Find where the given text appears and provide that cell's center as [X, Y] coordinate. 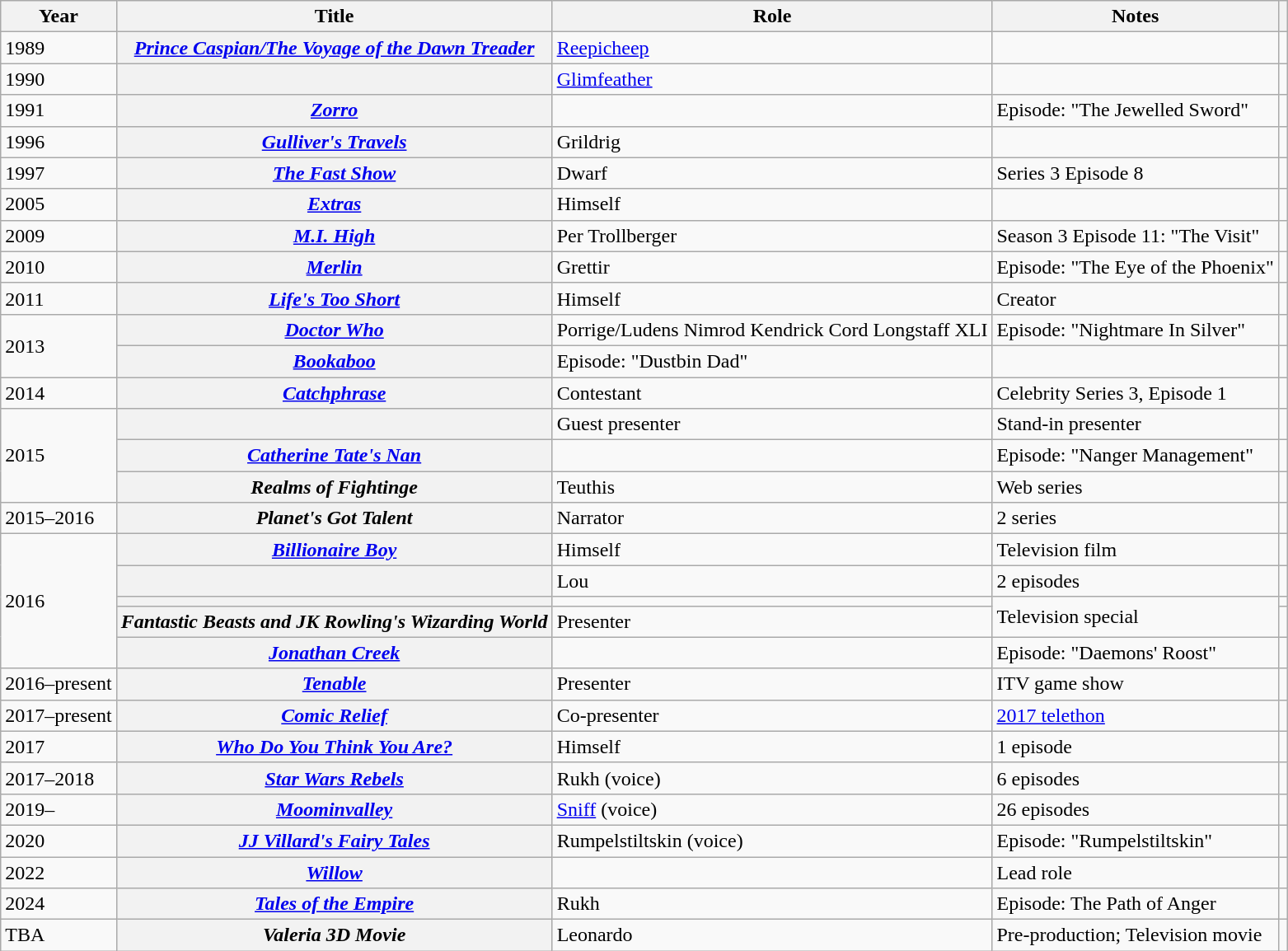
Bookaboo [335, 361]
Comic Relief [335, 715]
2017–present [59, 715]
Year [59, 16]
Web series [1136, 487]
2017 telethon [1136, 715]
Lead role [1136, 873]
Creator [1136, 298]
Glimfeather [772, 79]
Grildrig [772, 142]
1989 [59, 48]
Narrator [772, 518]
Per Trollberger [772, 236]
Notes [1136, 16]
Gulliver's Travels [335, 142]
2022 [59, 873]
1996 [59, 142]
Pre-production; Television movie [1136, 935]
2020 [59, 841]
Prince Caspian/The Voyage of the Dawn Treader [335, 48]
Series 3 Episode 8 [1136, 173]
Leonardo [772, 935]
Episode: "Nightmare In Silver" [1136, 330]
Extras [335, 204]
Life's Too Short [335, 298]
Catherine Tate's Nan [335, 456]
2014 [59, 393]
Zorro [335, 110]
Season 3 Episode 11: "The Visit" [1136, 236]
6 episodes [1136, 778]
2009 [59, 236]
1 episode [1136, 747]
Guest presenter [772, 424]
2017–2018 [59, 778]
Rumpelstiltskin (voice) [772, 841]
Rukh [772, 904]
2015–2016 [59, 518]
2016–present [59, 684]
Willow [335, 873]
Episode: "The Jewelled Sword" [1136, 110]
Episode: "Nanger Management" [1136, 456]
2005 [59, 204]
ITV game show [1136, 684]
Television special [1136, 616]
Episode: "Daemons' Roost" [1136, 653]
Reepicheep [772, 48]
Tales of the Empire [335, 904]
1991 [59, 110]
Jonathan Creek [335, 653]
Co-presenter [772, 715]
Fantastic Beasts and JK Rowling's Wizarding World [335, 621]
Who Do You Think You Are? [335, 747]
Realms of Fightinge [335, 487]
Rukh (voice) [772, 778]
2010 [59, 267]
2016 [59, 602]
2 episodes [1136, 581]
Valeria 3D Movie [335, 935]
26 episodes [1136, 809]
Sniff (voice) [772, 809]
Celebrity Series 3, Episode 1 [1136, 393]
Moominvalley [335, 809]
Teuthis [772, 487]
Episode: "Rumpelstiltskin" [1136, 841]
1997 [59, 173]
Doctor Who [335, 330]
2015 [59, 456]
Contestant [772, 393]
Billionaire Boy [335, 550]
2013 [59, 345]
Grettir [772, 267]
2024 [59, 904]
The Fast Show [335, 173]
Porrige/Ludens Nimrod Kendrick Cord Longstaff XLI [772, 330]
Planet's Got Talent [335, 518]
2017 [59, 747]
2019– [59, 809]
Television film [1136, 550]
Episode: The Path of Anger [1136, 904]
Merlin [335, 267]
Stand-in presenter [1136, 424]
Dwarf [772, 173]
2 series [1136, 518]
Role [772, 16]
JJ Villard's Fairy Tales [335, 841]
Title [335, 16]
M.I. High [335, 236]
Lou [772, 581]
TBA [59, 935]
2011 [59, 298]
Star Wars Rebels [335, 778]
1990 [59, 79]
Tenable [335, 684]
Episode: "The Eye of the Phoenix" [1136, 267]
Episode: "Dustbin Dad" [772, 361]
Catchphrase [335, 393]
